Return [x, y] of the center of cell containing provided text 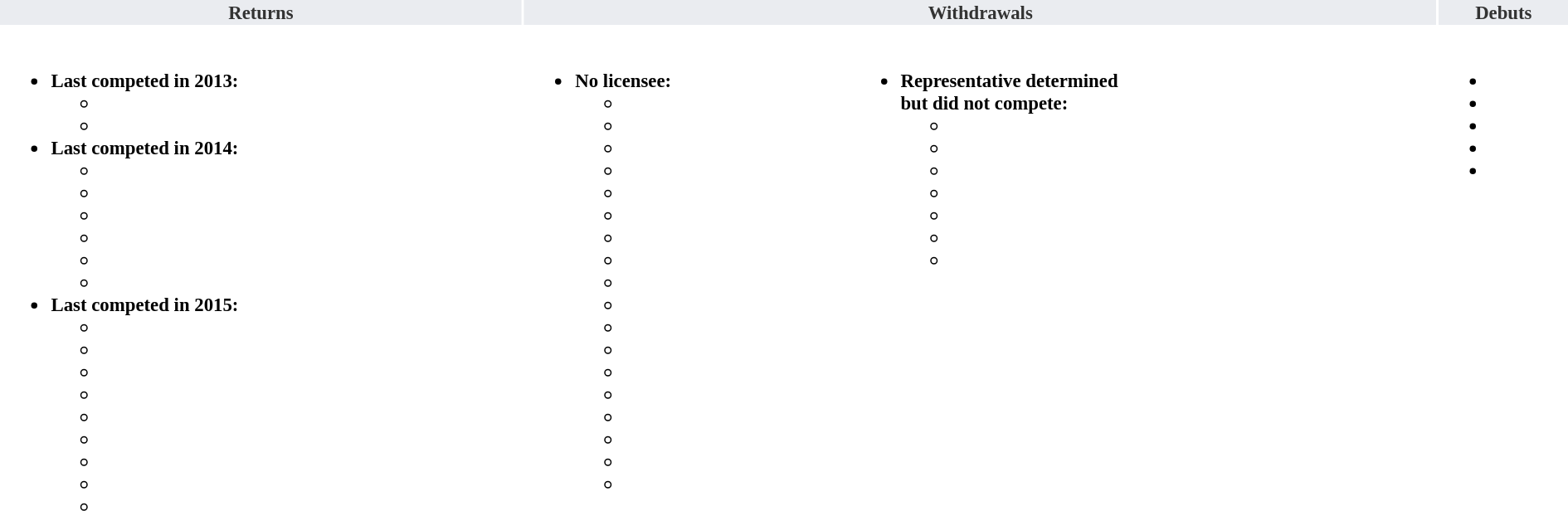
Debuts [1503, 12]
Returns [261, 12]
Withdrawals [981, 12]
